Locate the cell with the specified text and output its (X, Y) center coordinate. 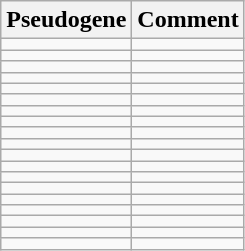
Pseudogene (66, 20)
Comment (188, 20)
